Capture the cell that displays the provided text and extract its [x, y] central coordinate. 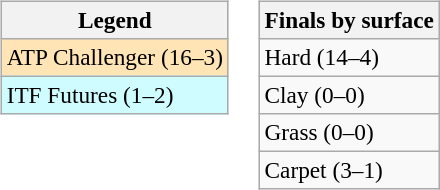
Finals by surface [349, 20]
Carpet (3–1) [349, 171]
Legend [114, 20]
Grass (0–0) [349, 133]
ITF Futures (1–2) [114, 95]
Hard (14–4) [349, 57]
Clay (0–0) [349, 95]
ATP Challenger (16–3) [114, 57]
